Scan for the cell matching the given text and deliver its [x, y] coordinate at center. 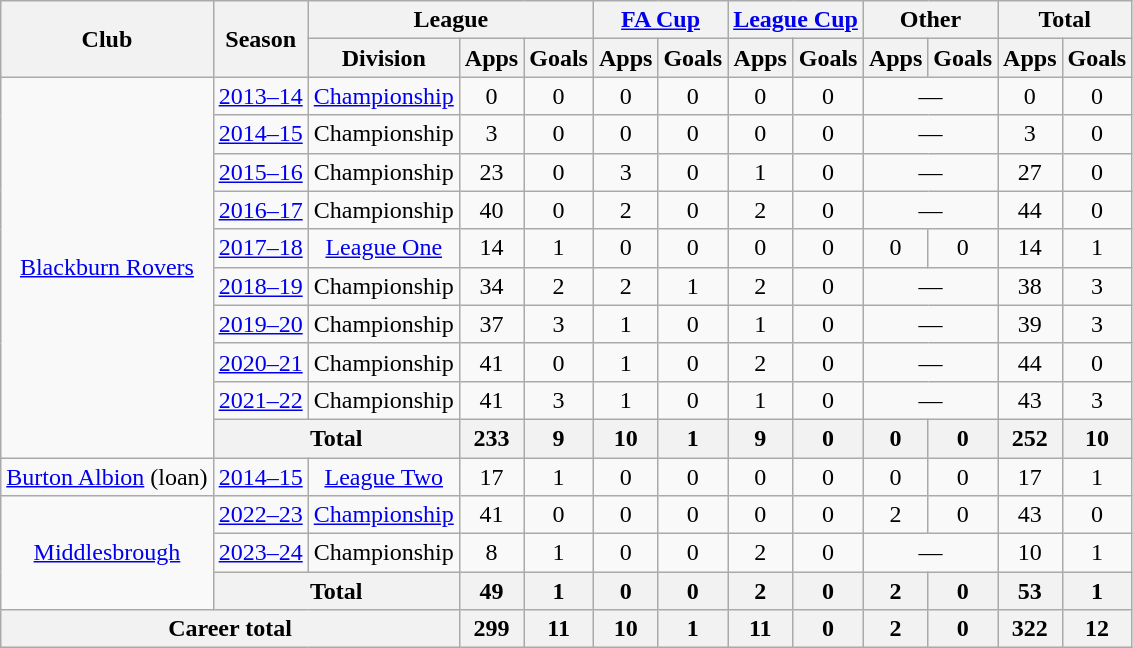
2018–19 [260, 286]
37 [491, 324]
299 [491, 629]
Middlesbrough [107, 553]
322 [1030, 629]
FA Cup [660, 20]
League One [384, 248]
53 [1030, 591]
34 [491, 286]
Season [260, 39]
2015–16 [260, 172]
League Cup [796, 20]
23 [491, 172]
2019–20 [260, 324]
12 [1097, 629]
Other [930, 20]
2022–23 [260, 515]
8 [491, 553]
League Two [384, 477]
2016–17 [260, 210]
Division [384, 58]
Burton Albion (loan) [107, 477]
2023–24 [260, 553]
2017–18 [260, 248]
27 [1030, 172]
2021–22 [260, 400]
38 [1030, 286]
Club [107, 39]
2020–21 [260, 362]
2013–14 [260, 96]
49 [491, 591]
39 [1030, 324]
40 [491, 210]
252 [1030, 438]
233 [491, 438]
Career total [230, 629]
League [450, 20]
Blackburn Rovers [107, 268]
